Identify which cell holds the provided text, then report its (X, Y) central coordinate. 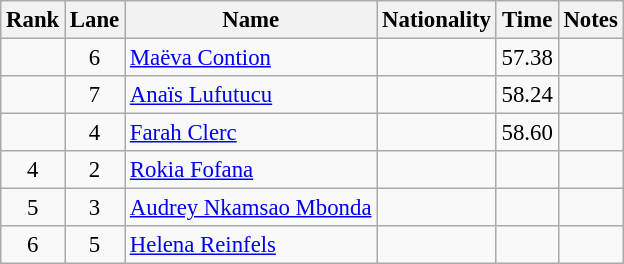
Anaïs Lufutucu (251, 95)
Rokia Fofana (251, 170)
58.24 (527, 95)
57.38 (527, 58)
Audrey Nkamsao Mbonda (251, 208)
Maëva Contion (251, 58)
3 (95, 208)
Name (251, 20)
Lane (95, 20)
Farah Clerc (251, 133)
7 (95, 95)
2 (95, 170)
Notes (590, 20)
Rank (33, 20)
Helena Reinfels (251, 245)
Time (527, 20)
58.60 (527, 133)
Nationality (436, 20)
